Search for the cell housing the specified text and yield its [x, y] center coordinate. 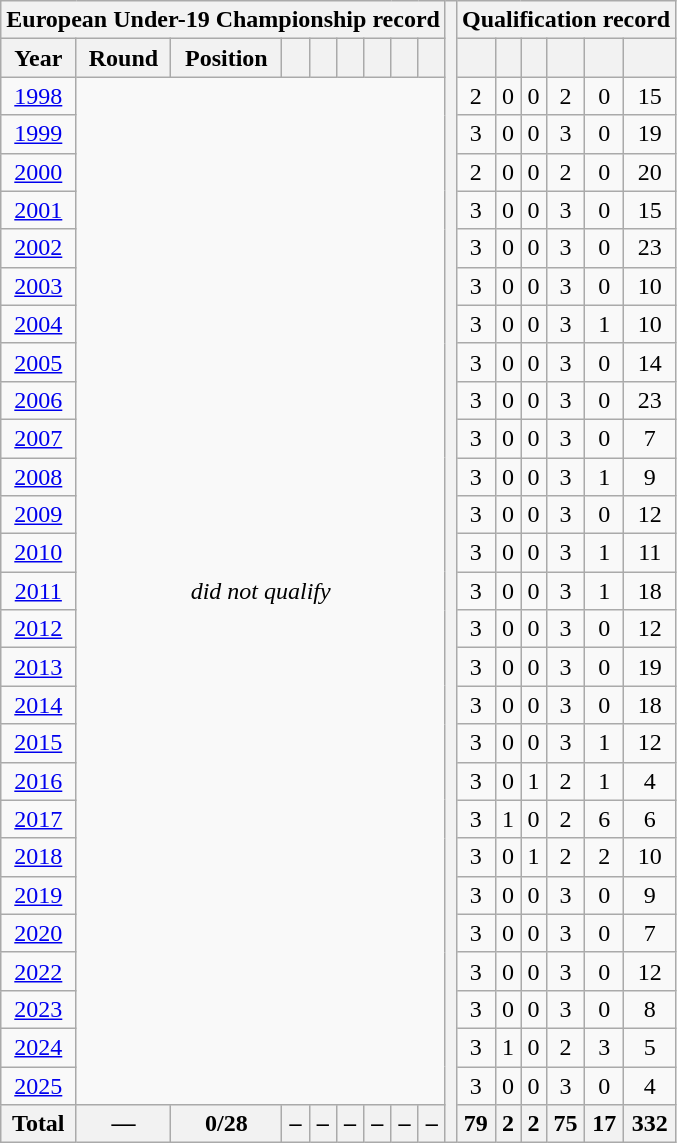
8 [650, 1009]
2015 [38, 743]
2023 [38, 1009]
1998 [38, 96]
79 [476, 1124]
2010 [38, 553]
— [124, 1124]
2007 [38, 438]
Year [38, 58]
2014 [38, 705]
2019 [38, 895]
2006 [38, 400]
Qualification record [566, 20]
2002 [38, 248]
2013 [38, 667]
2004 [38, 324]
2005 [38, 362]
1999 [38, 134]
2016 [38, 781]
2012 [38, 629]
2025 [38, 1085]
5 [650, 1047]
2003 [38, 286]
332 [650, 1124]
2022 [38, 971]
2011 [38, 591]
2018 [38, 857]
did not qualify [261, 591]
17 [604, 1124]
2009 [38, 515]
European Under-19 Championship record [224, 20]
2017 [38, 819]
2024 [38, 1047]
2001 [38, 210]
0/28 [226, 1124]
14 [650, 362]
Position [226, 58]
2008 [38, 477]
2000 [38, 172]
Total [38, 1124]
11 [650, 553]
20 [650, 172]
75 [566, 1124]
2020 [38, 933]
Round [124, 58]
